Find where the given text appears and provide that cell's center as [x, y] coordinate. 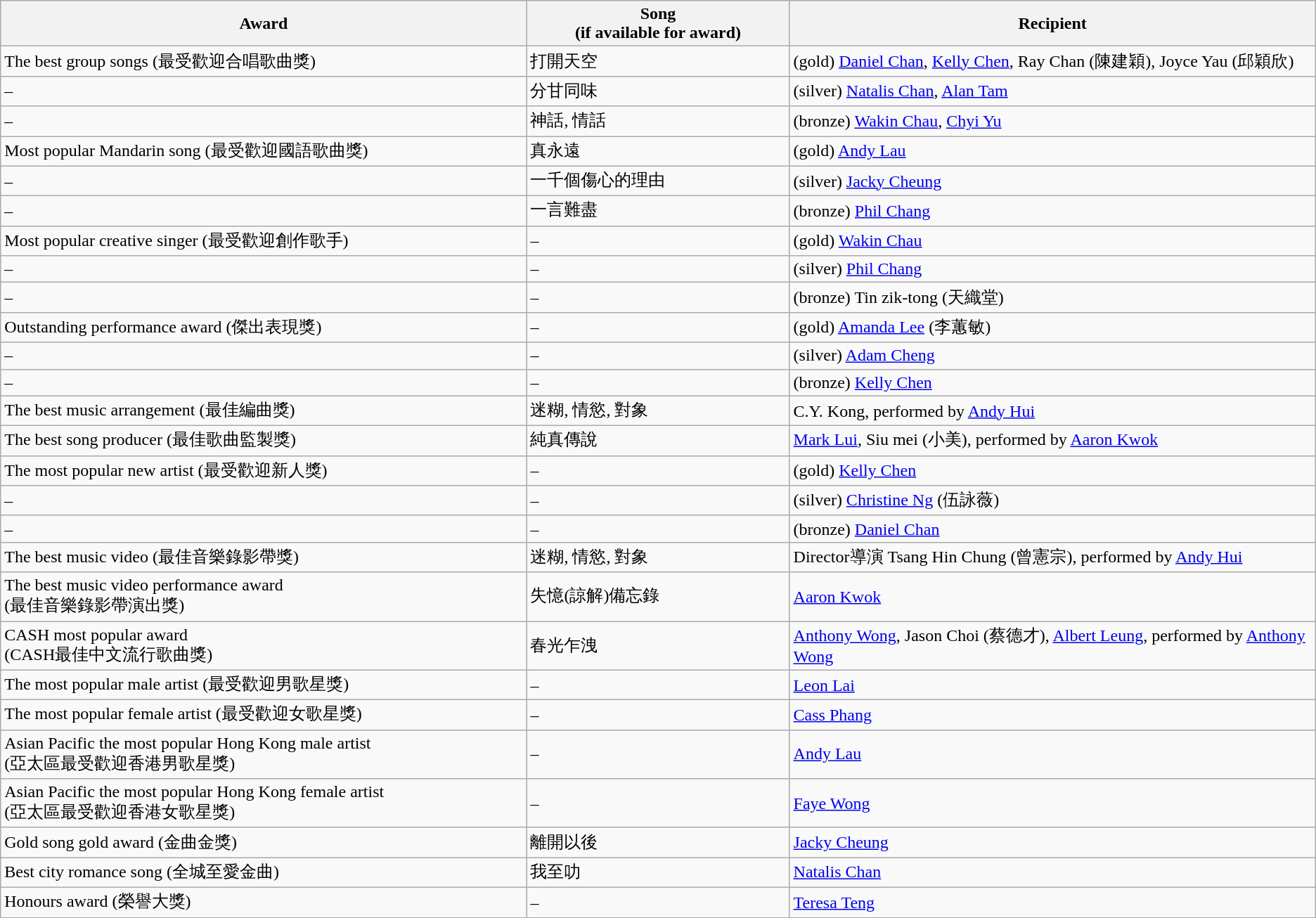
(gold) Wakin Chau [1052, 240]
Most popular creative singer (最受歡迎創作歌手) [264, 240]
The most popular male artist (最受歡迎男歌星獎) [264, 685]
春光乍洩 [658, 646]
(bronze) Daniel Chan [1052, 529]
(gold) Daniel Chan, Kelly Chen, Ray Chan (陳建穎), Joyce Yau (邱穎欣) [1052, 62]
神話, 情話 [658, 121]
一千個傷心的理由 [658, 181]
Gold song gold award (金曲金獎) [264, 842]
失憶(諒解)備忘錄 [658, 597]
Mark Lui, Siu mei (小美), performed by Aaron Kwok [1052, 441]
The best music video (最佳音樂錄影帶獎) [264, 557]
離開以後 [658, 842]
CASH most popular award(CASH最佳中文流行歌曲獎) [264, 646]
Outstanding performance award (傑出表現獎) [264, 328]
(silver) Natalis Chan, Alan Tam [1052, 91]
Faye Wong [1052, 803]
Andy Lau [1052, 754]
(bronze) Kelly Chen [1052, 382]
分甘同味 [658, 91]
打開天空 [658, 62]
Asian Pacific the most popular Hong Kong male artist(亞太區最受歡迎香港男歌星獎) [264, 754]
The best music arrangement (最佳編曲獎) [264, 410]
真永遠 [658, 152]
(silver) Adam Cheng [1052, 356]
我至叻 [658, 873]
Cass Phang [1052, 716]
The best song producer (最佳歌曲監製獎) [264, 441]
The most popular female artist (最受歡迎女歌星獎) [264, 716]
一言難盡 [658, 211]
(silver) Jacky Cheung [1052, 181]
Director導演 Tsang Hin Chung (曾憲宗), performed by Andy Hui [1052, 557]
Aaron Kwok [1052, 597]
Song(if available for award) [658, 24]
C.Y. Kong, performed by Andy Hui [1052, 410]
Honours award (榮譽大獎) [264, 903]
(silver) Phil Chang [1052, 269]
Most popular Mandarin song (最受歡迎國語歌曲獎) [264, 152]
(gold) Amanda Lee (李蕙敏) [1052, 328]
Asian Pacific the most popular Hong Kong female artist(亞太區最受歡迎香港女歌星獎) [264, 803]
Best city romance song (全城至愛金曲) [264, 873]
Natalis Chan [1052, 873]
Recipient [1052, 24]
The best music video performance award(最佳音樂錄影帶演出獎) [264, 597]
Award [264, 24]
The most popular new artist (最受歡迎新人獎) [264, 471]
The best group songs (最受歡迎合唱歌曲獎) [264, 62]
(bronze) Wakin Chau, Chyi Yu [1052, 121]
Leon Lai [1052, 685]
(gold) Andy Lau [1052, 152]
(silver) Christine Ng (伍詠薇) [1052, 500]
(gold) Kelly Chen [1052, 471]
(bronze) Phil Chang [1052, 211]
(bronze) Tin zik-tong (天織堂) [1052, 298]
Anthony Wong, Jason Choi (蔡德才), Albert Leung, performed by Anthony Wong [1052, 646]
Jacky Cheung [1052, 842]
純真傳說 [658, 441]
Teresa Teng [1052, 903]
